Capture the cell that displays the provided text and extract its [X, Y] central coordinate. 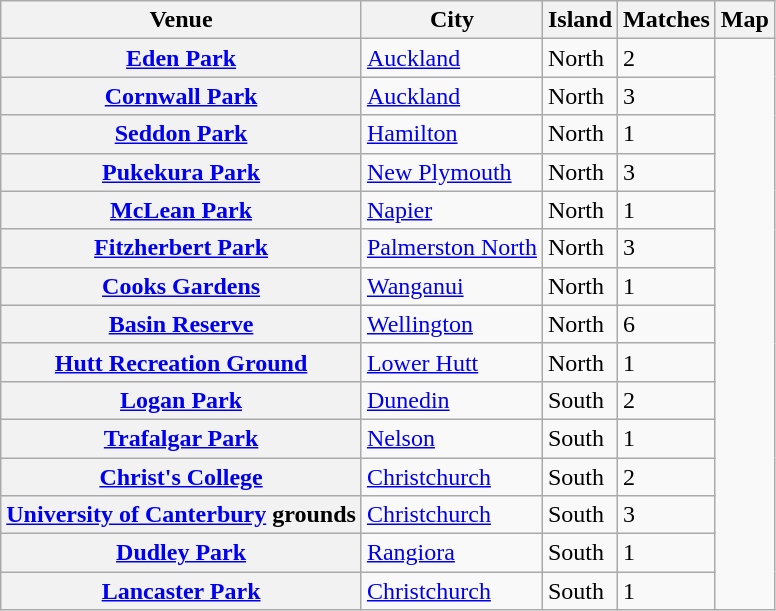
Dunedin [452, 400]
6 [667, 324]
McLean Park [182, 210]
Seddon Park [182, 134]
Fitzherbert Park [182, 248]
Pukekura Park [182, 172]
New Plymouth [452, 172]
Cooks Gardens [182, 286]
City [452, 20]
Hutt Recreation Ground [182, 362]
Basin Reserve [182, 324]
Island [580, 20]
Logan Park [182, 400]
University of Canterbury grounds [182, 515]
Dudley Park [182, 553]
Nelson [452, 438]
Christ's College [182, 477]
Lancaster Park [182, 591]
Palmerston North [452, 248]
Lower Hutt [452, 362]
Wanganui [452, 286]
Hamilton [452, 134]
Venue [182, 20]
Napier [452, 210]
Cornwall Park [182, 96]
Eden Park [182, 58]
Matches [667, 20]
Trafalgar Park [182, 438]
Map [744, 20]
Rangiora [452, 553]
Wellington [452, 324]
